Scan for the cell matching the given text and deliver its (x, y) coordinate at center. 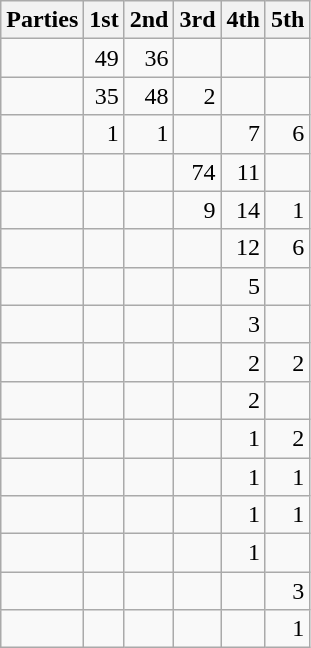
49 (104, 58)
48 (149, 96)
4th (243, 20)
11 (243, 172)
5 (243, 286)
Parties (42, 20)
36 (149, 58)
14 (243, 210)
1st (104, 20)
12 (243, 248)
3rd (198, 20)
9 (198, 210)
7 (243, 134)
74 (198, 172)
35 (104, 96)
5th (287, 20)
2nd (149, 20)
